Determine the (x, y) coordinate at the center of the cell enclosing the given text.  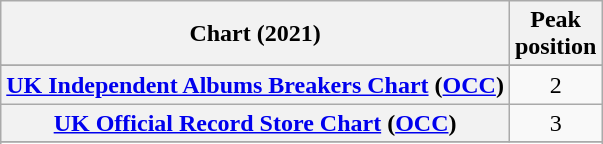
Peakposition (555, 34)
Chart (2021) (256, 34)
3 (555, 123)
UK Independent Albums Breakers Chart (OCC) (256, 85)
UK Official Record Store Chart (OCC) (256, 123)
2 (555, 85)
